Detect which cell encompasses the target text, then output its (x, y) center coordinate. 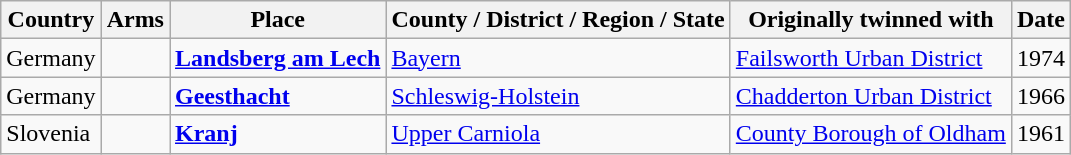
Originally twinned with (870, 20)
Country (51, 20)
County Borough of Oldham (870, 134)
Landsberg am Lech (278, 58)
1974 (1040, 58)
Geesthacht (278, 96)
Kranj (278, 134)
Place (278, 20)
1966 (1040, 96)
Arms (135, 20)
Chadderton Urban District (870, 96)
Failsworth Urban District (870, 58)
Upper Carniola (558, 134)
Bayern (558, 58)
1961 (1040, 134)
Schleswig-Holstein (558, 96)
County / District / Region / State (558, 20)
Date (1040, 20)
Slovenia (51, 134)
